From the cell containing the given text, extract its center point as (x, y) coordinate. 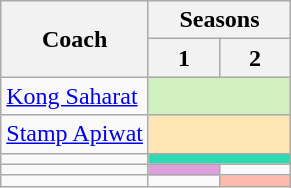
Stamp Apiwat (75, 134)
Coach (75, 39)
1 (184, 58)
Seasons (219, 20)
Kong Saharat (75, 96)
2 (256, 58)
